Pinpoint the cell where the given text exists, returning its [X, Y] midpoint coordinate. 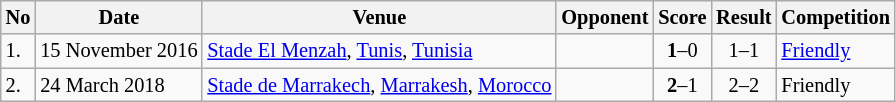
Score [682, 17]
Stade de Marrakech, Marrakesh, Morocco [379, 85]
Venue [379, 17]
1–0 [682, 51]
2–2 [744, 85]
Result [744, 17]
No [18, 17]
Opponent [604, 17]
1. [18, 51]
24 March 2018 [118, 85]
15 November 2016 [118, 51]
Date [118, 17]
Stade El Menzah, Tunis, Tunisia [379, 51]
2–1 [682, 85]
1–1 [744, 51]
Competition [835, 17]
2. [18, 85]
